Determine the (x, y) coordinate at the center of the cell enclosing the given text.  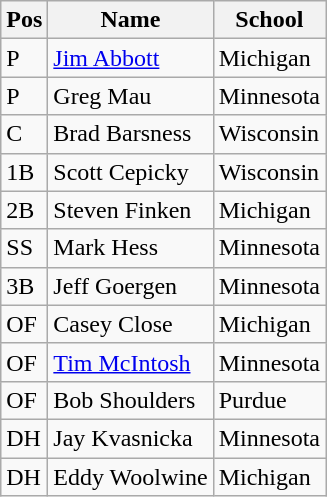
Jim Abbott (130, 58)
Scott Cepicky (130, 172)
1B (24, 172)
Tim McIntosh (130, 362)
Jay Kvasnicka (130, 438)
SS (24, 248)
Pos (24, 20)
Eddy Woolwine (130, 477)
C (24, 134)
Steven Finken (130, 210)
Brad Barsness (130, 134)
Name (130, 20)
3B (24, 286)
School (269, 20)
Purdue (269, 400)
Jeff Goergen (130, 286)
2B (24, 210)
Casey Close (130, 324)
Mark Hess (130, 248)
Bob Shoulders (130, 400)
Greg Mau (130, 96)
